Return the (X, Y) coordinate for the center point of the cell that contains the specified text.  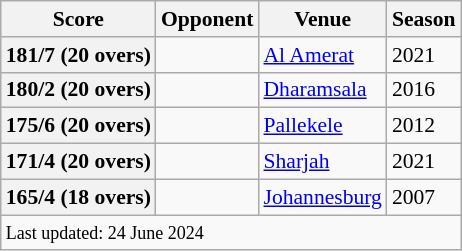
Last updated: 24 June 2024 (231, 233)
171/4 (20 overs) (78, 162)
Al Amerat (322, 55)
181/7 (20 overs) (78, 55)
Season (424, 19)
Johannesburg (322, 197)
175/6 (20 overs) (78, 126)
180/2 (20 overs) (78, 90)
Pallekele (322, 126)
2016 (424, 90)
Sharjah (322, 162)
Dharamsala (322, 90)
Opponent (208, 19)
Score (78, 19)
2012 (424, 126)
Venue (322, 19)
2007 (424, 197)
165/4 (18 overs) (78, 197)
